Detect which cell encompasses the target text, then output its [X, Y] center coordinate. 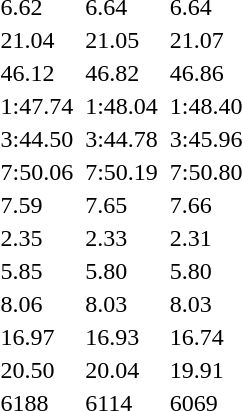
8.03 [122, 304]
5.80 [122, 271]
16.93 [122, 337]
20.04 [122, 370]
46.82 [122, 73]
7:50.19 [122, 172]
1:48.04 [122, 106]
7.65 [122, 205]
3:44.78 [122, 139]
2.33 [122, 238]
21.05 [122, 40]
